Provide the (X, Y) coordinate of the cell's center where the given text is located.  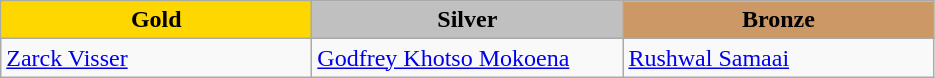
Bronze (778, 20)
Gold (156, 20)
Zarck Visser (156, 58)
Godfrey Khotso Mokoena (468, 58)
Rushwal Samaai (778, 58)
Silver (468, 20)
